Output the [x, y] coordinate of the center of the cell containing the given text.  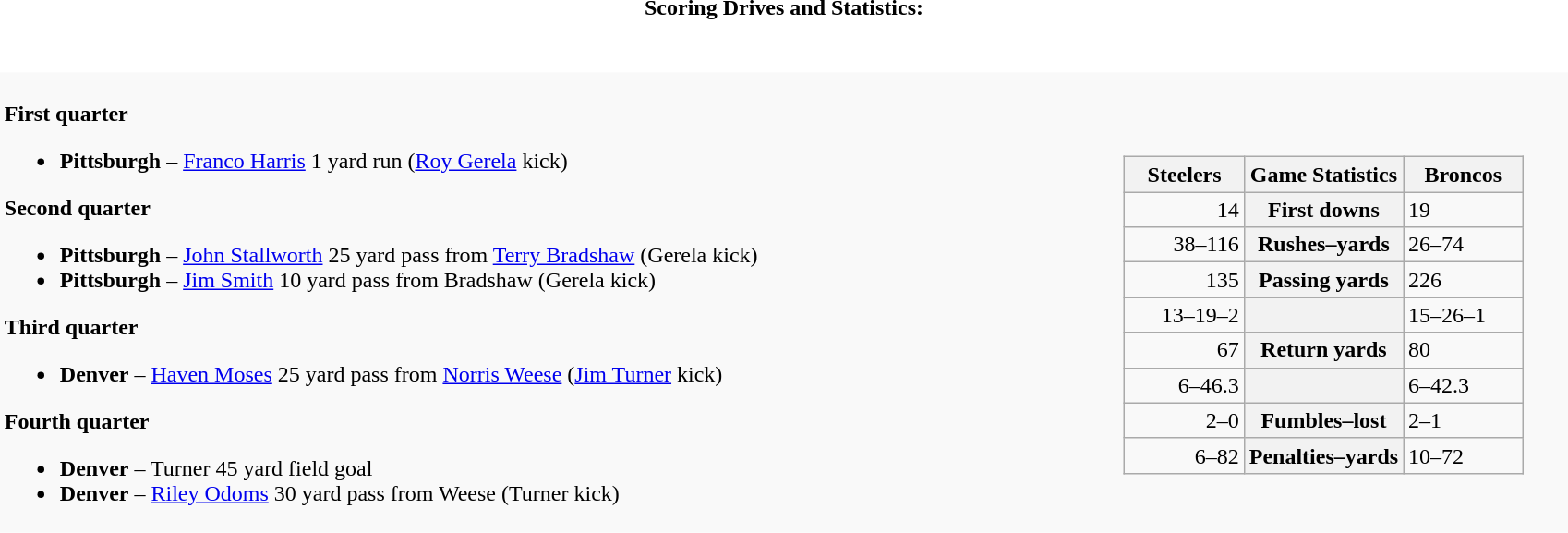
Broncos [1463, 175]
38–116 [1184, 245]
226 [1463, 280]
135 [1184, 280]
First downs [1323, 210]
Return yards [1323, 350]
14 [1184, 210]
13–19–2 [1184, 315]
80 [1463, 350]
26–74 [1463, 245]
Fumbles–lost [1323, 420]
Game Statistics [1323, 175]
2–0 [1184, 420]
67 [1184, 350]
2–1 [1463, 420]
19 [1463, 210]
Penalties–yards [1323, 455]
6–42.3 [1463, 385]
Steelers [1184, 175]
15–26–1 [1463, 315]
6–46.3 [1184, 385]
10–72 [1463, 455]
Rushes–yards [1323, 245]
Passing yards [1323, 280]
6–82 [1184, 455]
